For the text-containing cell, return its midpoint in [x, y] coordinate format. 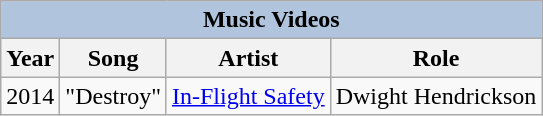
Role [436, 58]
Music Videos [272, 20]
Song [114, 58]
Artist [248, 58]
Year [30, 58]
Dwight Hendrickson [436, 96]
"Destroy" [114, 96]
In-Flight Safety [248, 96]
2014 [30, 96]
